Locate the cell with the specified text and output its [X, Y] center coordinate. 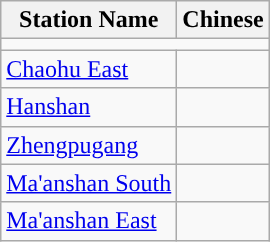
Ma'anshan East [89, 221]
Chaohu East [89, 69]
Station Name [89, 20]
Chinese [223, 20]
Ma'anshan South [89, 183]
Zhengpugang [89, 145]
Hanshan [89, 107]
